Identify which cell holds the provided text, then report its (X, Y) central coordinate. 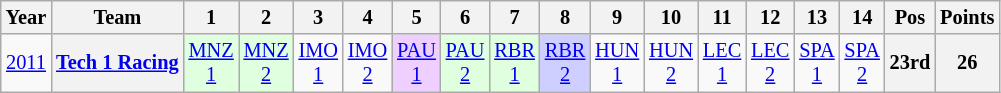
LEC1 (722, 63)
8 (565, 17)
14 (862, 17)
5 (416, 17)
IMO1 (318, 63)
2 (266, 17)
1 (212, 17)
SPA2 (862, 63)
2011 (26, 63)
3 (318, 17)
Year (26, 17)
Pos (910, 17)
MNZ2 (266, 63)
26 (967, 63)
6 (466, 17)
RBR2 (565, 63)
MNZ1 (212, 63)
IMO2 (368, 63)
PAU2 (466, 63)
4 (368, 17)
11 (722, 17)
13 (816, 17)
SPA1 (816, 63)
12 (770, 17)
Team (117, 17)
Tech 1 Racing (117, 63)
RBR1 (514, 63)
10 (671, 17)
Points (967, 17)
LEC2 (770, 63)
HUN2 (671, 63)
23rd (910, 63)
PAU1 (416, 63)
7 (514, 17)
9 (617, 17)
HUN1 (617, 63)
